Detect which cell encompasses the target text, then output its (x, y) center coordinate. 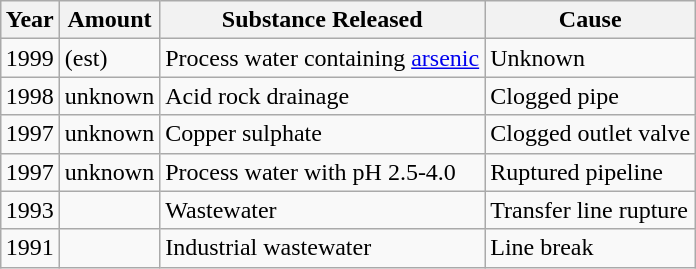
Ruptured pipeline (590, 172)
Copper sulphate (322, 134)
1993 (30, 210)
Year (30, 20)
Amount (109, 20)
Cause (590, 20)
Line break (590, 248)
Process water containing arsenic (322, 58)
Process water with pH 2.5-4.0 (322, 172)
Unknown (590, 58)
Substance Released (322, 20)
1991 (30, 248)
1999 (30, 58)
Clogged pipe (590, 96)
Clogged outlet valve (590, 134)
1998 (30, 96)
Industrial wastewater (322, 248)
(est) (109, 58)
Wastewater (322, 210)
Transfer line rupture (590, 210)
Acid rock drainage (322, 96)
